Determine the [x, y] coordinate at the center of the cell enclosing the given text.  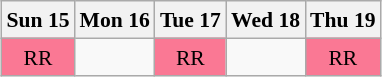
Mon 16 [115, 20]
Wed 18 [266, 20]
Sun 15 [38, 20]
Thu 19 [343, 20]
Tue 17 [190, 20]
